Locate the cell with the specified text and output its [X, Y] center coordinate. 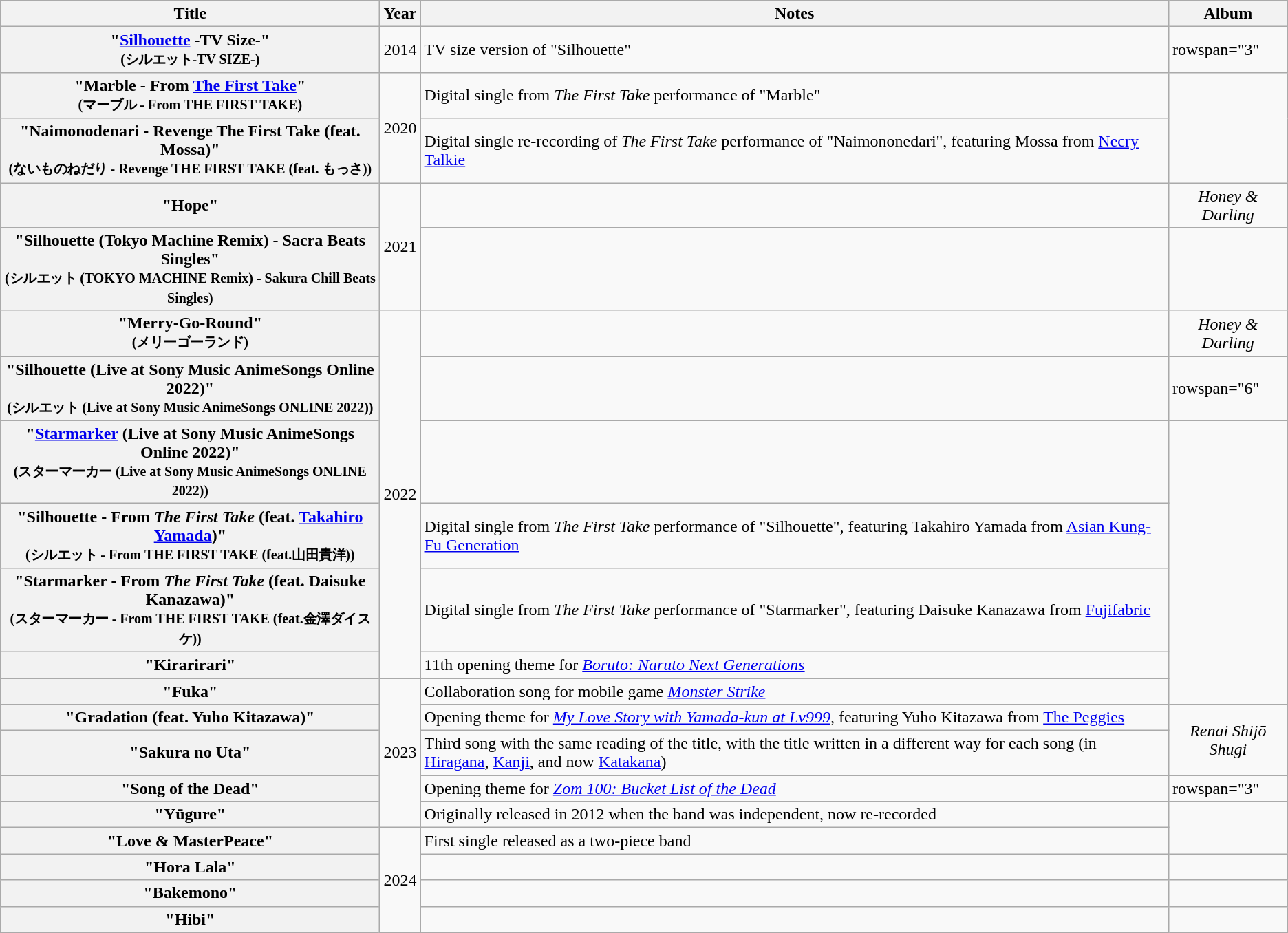
"Song of the Dead" [190, 789]
Originally released in 2012 when the band was independent, now re-recorded [794, 815]
Digital single from The First Take performance of "Silhouette", featuring Takahiro Yamada from Asian Kung-Fu Generation [794, 536]
"Hibi" [190, 919]
Renai Shijō Shugi [1227, 740]
"Starmarker (Live at Sony Music AnimeSongs Online 2022)" (スターマーカー (Live at Sony Music AnimeSongs ONLINE 2022)) [190, 462]
rowspan="6" [1227, 389]
Digital single from The First Take performance of "Marble" [794, 95]
"Sakura no Uta" [190, 753]
"Hope" [190, 205]
2024 [400, 880]
2020 [400, 127]
2022 [400, 494]
TV size version of "Silhouette" [794, 50]
"Merry-Go-Round" (メリーゴーランド) [190, 333]
2023 [400, 753]
"Love & MasterPeace" [190, 841]
"Fuka" [190, 691]
"Naimonodenari - Revenge The First Take (feat. Mossa)" (ないものねだり - Revenge THE FIRST TAKE (feat. もっさ)) [190, 151]
"Silhouette (Live at Sony Music AnimeSongs Online 2022)" (シルエット (Live at Sony Music AnimeSongs ONLINE 2022)) [190, 389]
"Hora Lala" [190, 867]
Digital single re-recording of The First Take performance of "Naimononedari", featuring Mossa from Necry Talkie [794, 151]
Album [1227, 14]
"Gradation (feat. Yuho Kitazawa)" [190, 718]
First single released as a two-piece band [794, 841]
"Bakemono" [190, 893]
"Kirarirari" [190, 665]
Collaboration song for mobile game Monster Strike [794, 691]
"Silhouette (Tokyo Machine Remix) - Sacra Beats Singles" (シルエット (TOKYO MACHINE Remix) - Sakura Chill Beats Singles) [190, 270]
2014 [400, 50]
"Yūgure" [190, 815]
Year [400, 14]
Digital single from The First Take performance of "Starmarker", featuring Daisuke Kanazawa from Fujifabric [794, 610]
Notes [794, 14]
"Marble - From The First Take" (マーブル - From THE FIRST TAKE) [190, 95]
"Silhouette -TV Size-" (シルエット-TV SIZE-) [190, 50]
2021 [400, 247]
"Starmarker - From The First Take (feat. Daisuke Kanazawa)" (スターマーカー - From THE FIRST TAKE (feat.金澤ダイスケ)) [190, 610]
Opening theme for Zom 100: Bucket List of the Dead [794, 789]
Opening theme for My Love Story with Yamada-kun at Lv999, featuring Yuho Kitazawa from The Peggies [794, 718]
11th opening theme for Boruto: Naruto Next Generations [794, 665]
"Silhouette - From The First Take (feat. Takahiro Yamada)" (シルエット - From THE FIRST TAKE (feat.山田貴洋)) [190, 536]
Title [190, 14]
Third song with the same reading of the title, with the title written in a different way for each song (in Hiragana, Kanji, and now Katakana) [794, 753]
